Output the (x, y) coordinate of the center of the cell containing the given text.  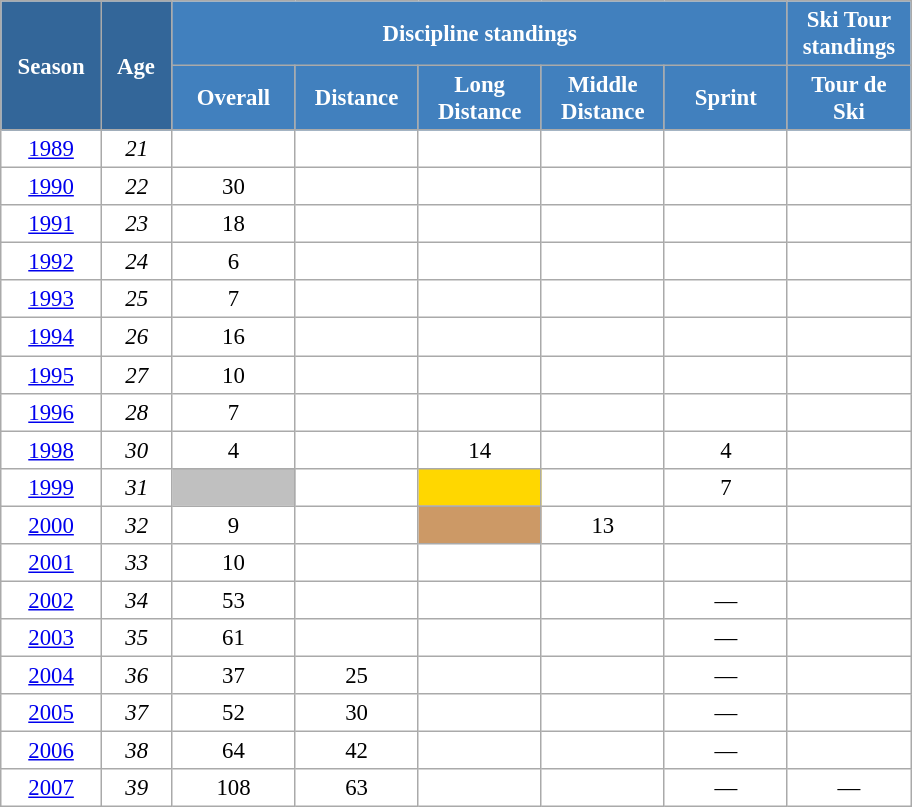
6 (234, 262)
1992 (52, 262)
34 (136, 600)
61 (234, 638)
Tour deSki (848, 98)
Middle Distance (602, 98)
1993 (52, 299)
64 (234, 751)
39 (136, 788)
Discipline standings (480, 34)
31 (136, 487)
Season (52, 66)
1999 (52, 487)
13 (602, 525)
26 (136, 337)
63 (356, 788)
14 (480, 450)
1998 (52, 450)
1991 (52, 224)
2005 (52, 713)
28 (136, 412)
2001 (52, 563)
2006 (52, 751)
2004 (52, 675)
1996 (52, 412)
52 (234, 713)
33 (136, 563)
Age (136, 66)
42 (356, 751)
2000 (52, 525)
Long Distance (480, 98)
22 (136, 187)
2003 (52, 638)
21 (136, 149)
27 (136, 375)
38 (136, 751)
Overall (234, 98)
1995 (52, 375)
Distance (356, 98)
23 (136, 224)
2002 (52, 600)
Sprint (726, 98)
36 (136, 675)
Ski Tour standings (848, 34)
18 (234, 224)
24 (136, 262)
1989 (52, 149)
53 (234, 600)
9 (234, 525)
108 (234, 788)
32 (136, 525)
35 (136, 638)
1990 (52, 187)
16 (234, 337)
1994 (52, 337)
2007 (52, 788)
